Determine the [X, Y] coordinate at the center of the cell enclosing the given text.  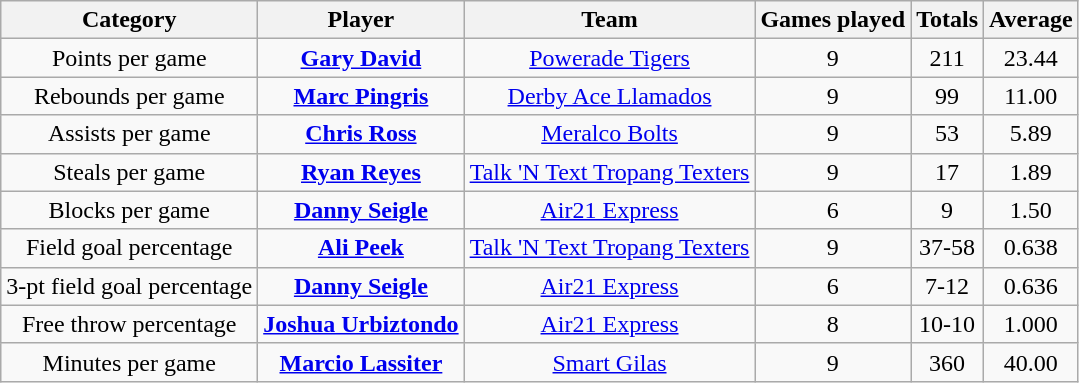
0.636 [1032, 286]
Marc Pingris [361, 96]
Ali Peek [361, 248]
Games played [833, 20]
Assists per game [130, 134]
99 [948, 96]
1.89 [1032, 172]
Free throw percentage [130, 324]
Team [610, 20]
5.89 [1032, 134]
Points per game [130, 58]
Totals [948, 20]
7-12 [948, 286]
11.00 [1032, 96]
1.50 [1032, 210]
Player [361, 20]
Powerade Tigers [610, 58]
40.00 [1032, 362]
23.44 [1032, 58]
Minutes per game [130, 362]
Joshua Urbiztondo [361, 324]
360 [948, 362]
Rebounds per game [130, 96]
Steals per game [130, 172]
Gary David [361, 58]
37-58 [948, 248]
Derby Ace Llamados [610, 96]
Field goal percentage [130, 248]
Meralco Bolts [610, 134]
Ryan Reyes [361, 172]
10-10 [948, 324]
Chris Ross [361, 134]
1.000 [1032, 324]
Category [130, 20]
0.638 [1032, 248]
Blocks per game [130, 210]
53 [948, 134]
17 [948, 172]
3-pt field goal percentage [130, 286]
Average [1032, 20]
Smart Gilas [610, 362]
8 [833, 324]
211 [948, 58]
Marcio Lassiter [361, 362]
